Capture the cell that displays the provided text and extract its (x, y) central coordinate. 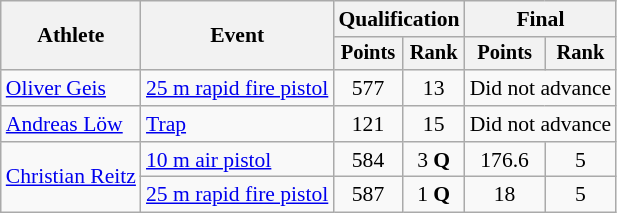
3 Q (434, 160)
Qualification (398, 19)
Event (237, 36)
Christian Reitz (71, 178)
121 (368, 124)
1 Q (434, 195)
Final (541, 19)
Oliver Geis (71, 88)
15 (434, 124)
Andreas Löw (71, 124)
584 (368, 160)
10 m air pistol (237, 160)
13 (434, 88)
Athlete (71, 36)
Trap (237, 124)
577 (368, 88)
176.6 (505, 160)
587 (368, 195)
18 (505, 195)
